Extract the (x, y) coordinate from the center of the cell holding the provided text.  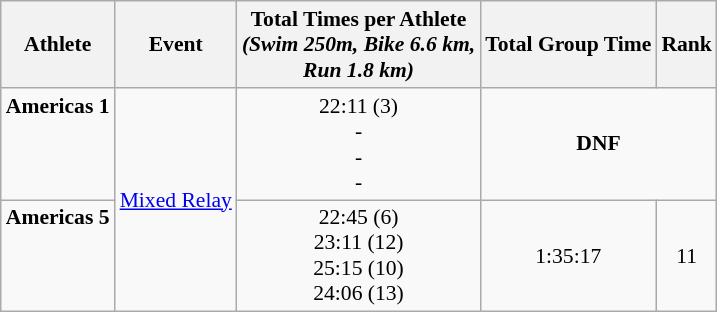
22:11 (3)--- (358, 144)
DNF (598, 144)
11 (686, 256)
22:45 (6)23:11 (12)25:15 (10)24:06 (13) (358, 256)
Total Group Time (568, 44)
Americas 1 (58, 144)
Americas 5 (58, 256)
Athlete (58, 44)
Mixed Relay (176, 200)
Total Times per Athlete (Swim 250m, Bike 6.6 km, Run 1.8 km) (358, 44)
Rank (686, 44)
1:35:17 (568, 256)
Event (176, 44)
